From the cell containing the given text, extract its center point as [x, y] coordinate. 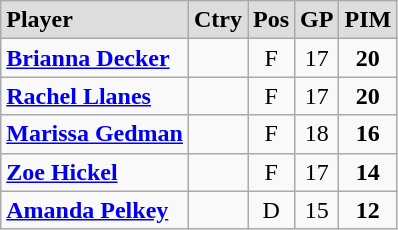
Amanda Pelkey [95, 210]
15 [317, 210]
D [272, 210]
Marissa Gedman [95, 134]
Rachel Llanes [95, 96]
16 [368, 134]
Player [95, 20]
Ctry [218, 20]
Pos [272, 20]
PIM [368, 20]
GP [317, 20]
12 [368, 210]
Zoe Hickel [95, 172]
14 [368, 172]
18 [317, 134]
Brianna Decker [95, 58]
